For the text-containing cell, return its midpoint in [X, Y] coordinate format. 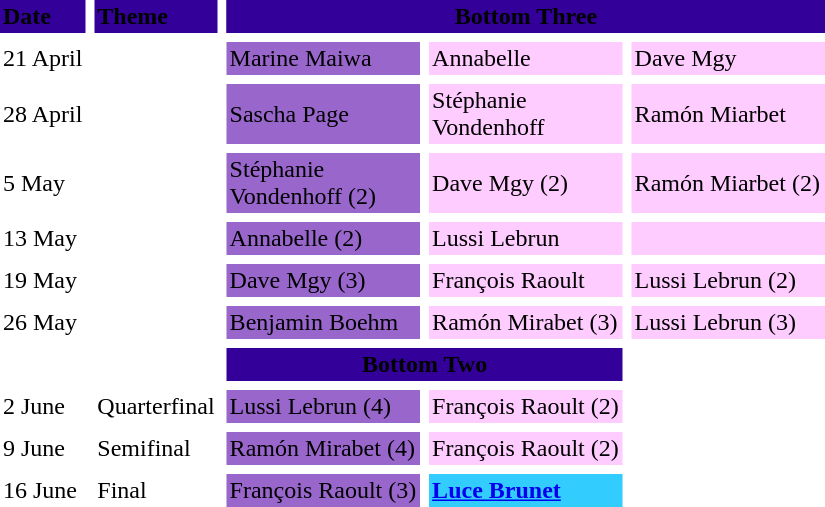
Dave Mgy (2) [526, 183]
Ramón Mirabet (3) [526, 322]
Ramón Mirabet (4) [324, 448]
Bottom Three [526, 16]
Annabelle (2) [324, 238]
François Raoult (3) [324, 490]
26 May [42, 322]
2 June [42, 406]
Final [156, 490]
Annabelle [526, 58]
Quarterfinal [156, 406]
Lussi Lebrun [526, 238]
Benjamin Boehm [324, 322]
Sascha Page [324, 114]
François Raoult [526, 280]
21 April [42, 58]
Bottom Two [425, 364]
9 June [42, 448]
Stéphanie Vondenhoff [526, 114]
Marine Maiwa [324, 58]
Lussi Lebrun (4) [324, 406]
Theme [156, 16]
Luce Brunet [526, 490]
Date [42, 16]
28 April [42, 114]
Dave Mgy (3) [324, 280]
5 May [42, 183]
13 May [42, 238]
19 May [42, 280]
16 June [42, 490]
Stéphanie Vondenhoff (2) [324, 183]
Semifinal [156, 448]
